For the text-containing cell, return its midpoint in [x, y] coordinate format. 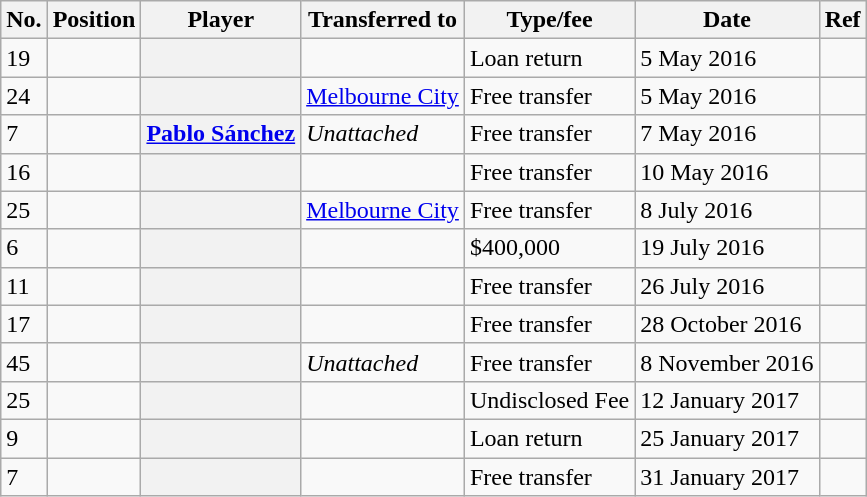
$400,000 [549, 248]
Ref [842, 20]
24 [24, 96]
Transferred to [383, 20]
Type/fee [549, 20]
19 July 2016 [727, 248]
31 January 2017 [727, 477]
8 November 2016 [727, 362]
26 July 2016 [727, 286]
17 [24, 324]
9 [24, 438]
19 [24, 58]
Date [727, 20]
No. [24, 20]
Pablo Sánchez [221, 134]
6 [24, 248]
45 [24, 362]
10 May 2016 [727, 172]
28 October 2016 [727, 324]
25 January 2017 [727, 438]
Undisclosed Fee [549, 400]
Position [94, 20]
7 May 2016 [727, 134]
11 [24, 286]
16 [24, 172]
Player [221, 20]
12 January 2017 [727, 400]
8 July 2016 [727, 210]
